Extract the (X, Y) coordinate from the center of the cell holding the provided text.  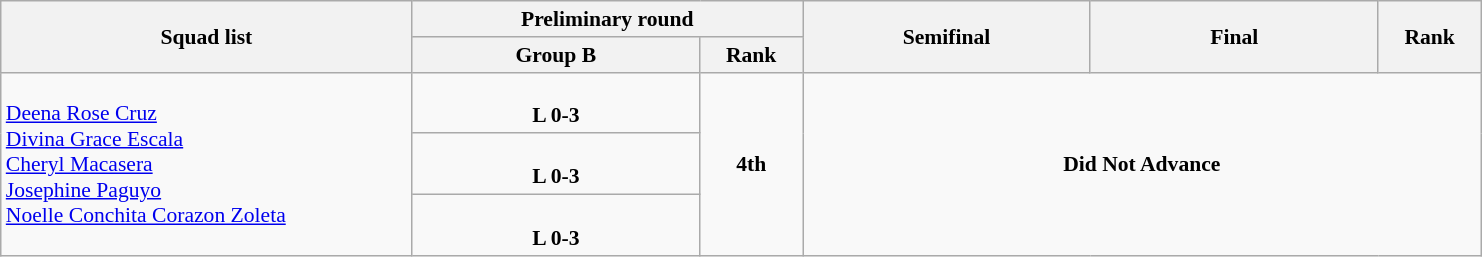
4th (752, 164)
Preliminary round (608, 19)
Final (1234, 36)
Group B (556, 55)
Did Not Advance (1142, 164)
Semifinal (947, 36)
Squad list (206, 36)
Deena Rose Cruz Divina Grace Escala Cheryl Macasera Josephine Paguyo Noelle Conchita Corazon Zoleta (206, 164)
